Pinpoint the cell where the given text exists, returning its [X, Y] midpoint coordinate. 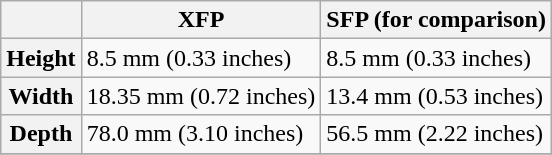
SFP (for comparison) [436, 20]
Width [41, 96]
Height [41, 58]
XFP [201, 20]
78.0 mm (3.10 inches) [201, 134]
13.4 mm (0.53 inches) [436, 96]
Depth [41, 134]
56.5 mm (2.22 inches) [436, 134]
18.35 mm (0.72 inches) [201, 96]
